Return [X, Y] of the center of cell containing provided text 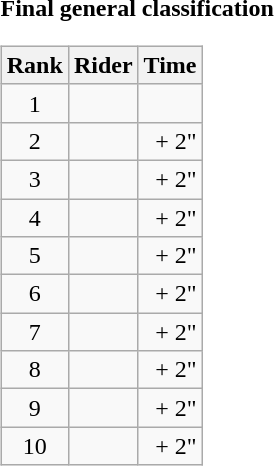
10 [34, 446]
Rank [34, 65]
8 [34, 370]
3 [34, 179]
6 [34, 294]
4 [34, 217]
2 [34, 141]
7 [34, 332]
Time [170, 65]
5 [34, 256]
9 [34, 408]
1 [34, 103]
Rider [103, 65]
